Search for the cell housing the specified text and yield its (X, Y) center coordinate. 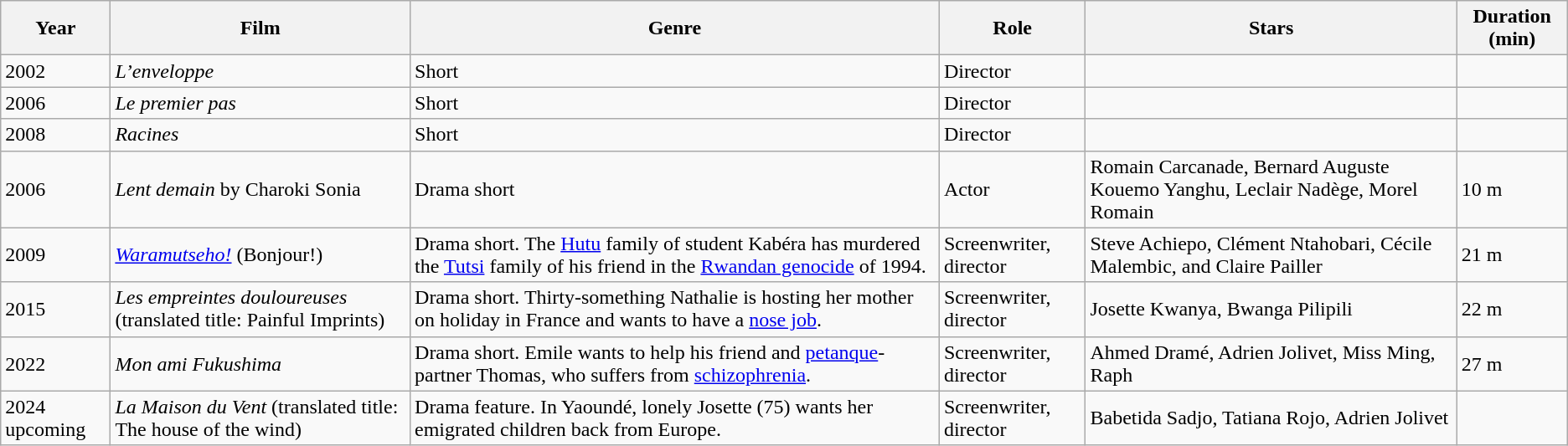
2022 (55, 363)
2024 upcoming (55, 418)
Drama short (675, 189)
Duration (min) (1512, 28)
Drama short. Emile wants to help his friend and petanque-partner Thomas, who suffers from schizophrenia. (675, 363)
Les empreintes douloureuses (translated title: Painful Imprints) (260, 310)
27 m (1512, 363)
Romain Carcanade, Bernard Auguste Kouemo Yanghu, Leclair Nadège, Morel Romain (1271, 189)
2009 (55, 254)
Racines (260, 135)
Le premier pas (260, 103)
Ahmed Dramé, Adrien Jolivet, Miss Ming, Raph (1271, 363)
2008 (55, 135)
Role (1012, 28)
Babetida Sadjo, Tatiana Rojo, Adrien Jolivet (1271, 418)
L’enveloppe (260, 71)
La Maison du Vent (translated title: The house of the wind) (260, 418)
21 m (1512, 254)
10 m (1512, 189)
22 m (1512, 310)
Lent demain by Charoki Sonia (260, 189)
Drama short. The Hutu family of student Kabéra has murdered the Tutsi family of his friend in the Rwandan genocide of 1994. (675, 254)
Actor (1012, 189)
Year (55, 28)
2002 (55, 71)
Film (260, 28)
Josette Kwanya, Bwanga Pilipili (1271, 310)
Drama feature. In Yaoundé, lonely Josette (75) wants her emigrated children back from Europe. (675, 418)
2015 (55, 310)
Genre (675, 28)
Drama short. Thirty-something Nathalie is hosting her mother on holiday in France and wants to have a nose job. (675, 310)
Waramutseho! (Bonjour!) (260, 254)
Steve Achiepo, Clément Ntahobari, Cécile Malembic, and Claire Pailler (1271, 254)
Mon ami Fukushima (260, 363)
Stars (1271, 28)
